Detect which cell encompasses the target text, then output its [x, y] center coordinate. 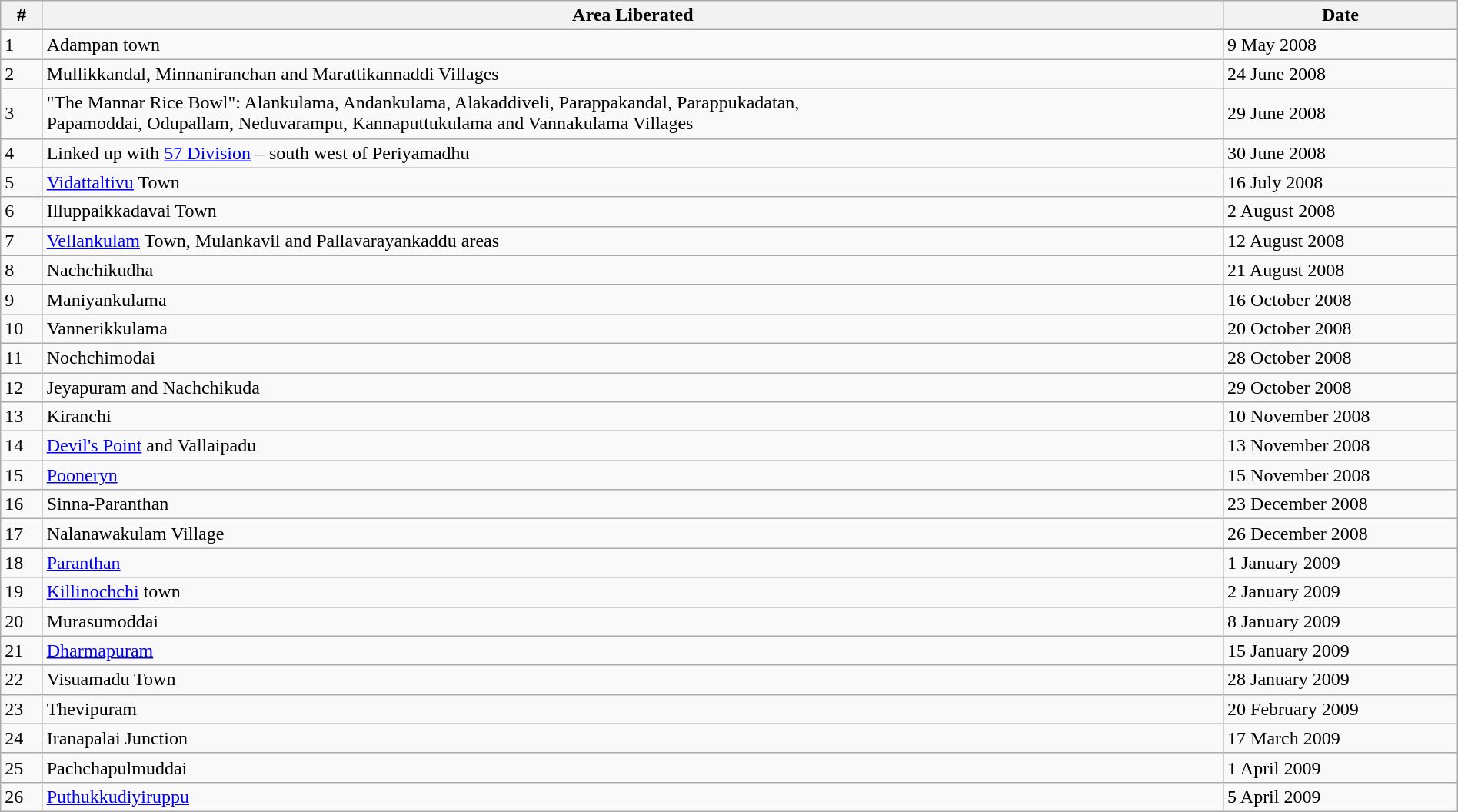
Iranapalai Junction [632, 738]
19 [22, 592]
21 August 2008 [1341, 270]
15 January 2009 [1341, 651]
20 February 2009 [1341, 709]
16 July 2008 [1341, 182]
Vannerikkulama [632, 328]
3 [22, 114]
12 [22, 387]
28 January 2009 [1341, 680]
Mullikkandal, Minnaniranchan and Marattikannaddi Villages [632, 74]
20 October 2008 [1341, 328]
Vidattaltivu Town [632, 182]
Sinna-Paranthan [632, 504]
30 June 2008 [1341, 153]
Vellankulam Town, Mulankavil and Pallavarayankaddu areas [632, 241]
Thevipuram [632, 709]
23 December 2008 [1341, 504]
29 June 2008 [1341, 114]
8 [22, 270]
9 [22, 299]
7 [22, 241]
Adampan town [632, 45]
5 April 2009 [1341, 797]
# [22, 15]
Murasumoddai [632, 621]
25 [22, 767]
15 [22, 475]
16 October 2008 [1341, 299]
Area Liberated [632, 15]
10 November 2008 [1341, 417]
Nalanawakulam Village [632, 534]
23 [22, 709]
Maniyankulama [632, 299]
12 August 2008 [1341, 241]
11 [22, 358]
17 March 2009 [1341, 738]
5 [22, 182]
13 November 2008 [1341, 446]
16 [22, 504]
Pooneryn [632, 475]
Puthukkudiyiruppu [632, 797]
Linked up with 57 Division – south west of Periyamadhu [632, 153]
26 December 2008 [1341, 534]
Nochchimodai [632, 358]
18 [22, 563]
17 [22, 534]
Jeyapuram and Nachchikuda [632, 387]
29 October 2008 [1341, 387]
9 May 2008 [1341, 45]
Dharmapuram [632, 651]
28 October 2008 [1341, 358]
8 January 2009 [1341, 621]
26 [22, 797]
10 [22, 328]
Kiranchi [632, 417]
Date [1341, 15]
Pachchapulmuddai [632, 767]
Devil's Point and Vallaipadu [632, 446]
2 [22, 74]
21 [22, 651]
Killinochchi town [632, 592]
2 January 2009 [1341, 592]
1 April 2009 [1341, 767]
13 [22, 417]
1 [22, 45]
4 [22, 153]
20 [22, 621]
24 June 2008 [1341, 74]
2 August 2008 [1341, 211]
1 January 2009 [1341, 563]
22 [22, 680]
Visuamadu Town [632, 680]
15 November 2008 [1341, 475]
Illuppaikkadavai Town [632, 211]
14 [22, 446]
Nachchikudha [632, 270]
6 [22, 211]
Paranthan [632, 563]
24 [22, 738]
